For the text-containing cell, return its midpoint in (X, Y) coordinate format. 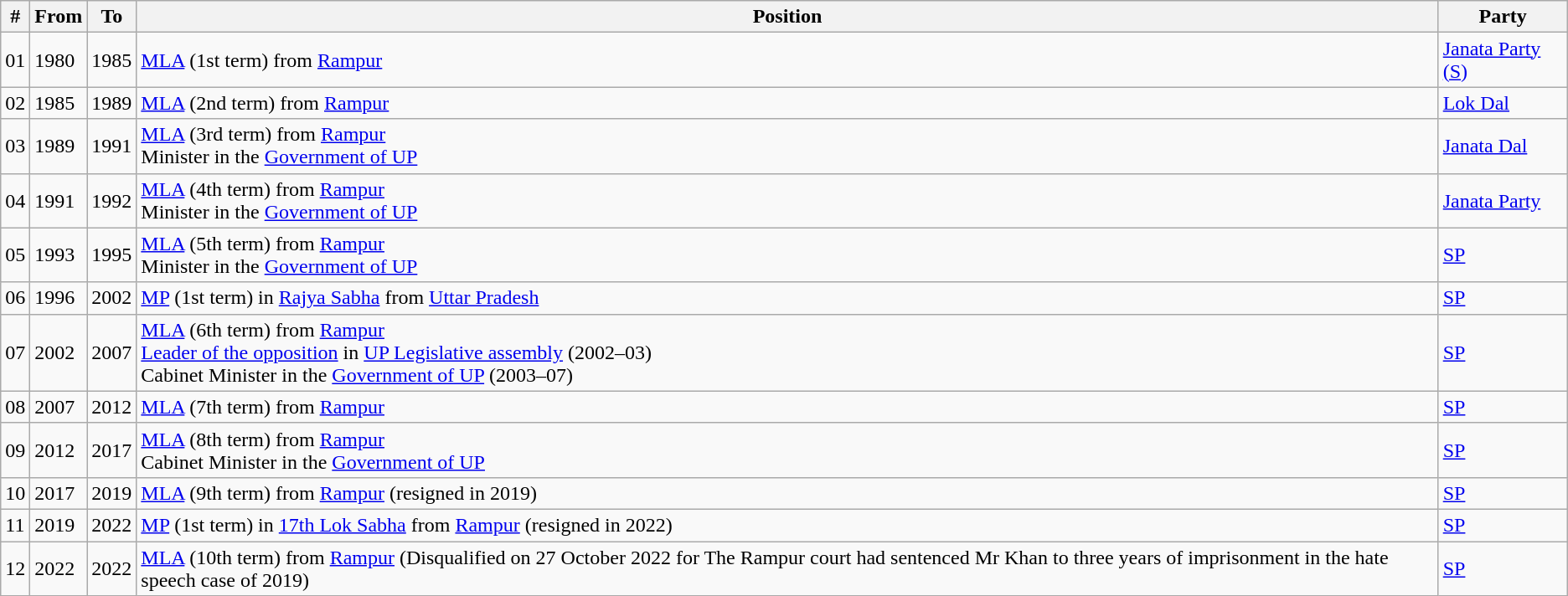
MLA (4th term) from Rampur Minister in the Government of UP (787, 201)
MLA (3rd term) from Rampur Minister in the Government of UP (787, 146)
Janata Party (1503, 201)
MLA (6th term) from Rampur Leader of the opposition in UP Legislative assembly (2002–03) Cabinet Minister in the Government of UP (2003–07) (787, 352)
Party (1503, 17)
07 (15, 352)
MLA (7th term) from Rampur (787, 407)
1995 (112, 254)
MP (1st term) in Rajya Sabha from Uttar Pradesh (787, 298)
11 (15, 525)
06 (15, 298)
02 (15, 103)
# (15, 17)
To (112, 17)
Lok Dal (1503, 103)
1993 (59, 254)
Janata Party (S) (1503, 60)
01 (15, 60)
MP (1st term) in 17th Lok Sabha from Rampur (resigned in 2022) (787, 525)
12 (15, 568)
Position (787, 17)
05 (15, 254)
03 (15, 146)
1980 (59, 60)
MLA (9th term) from Rampur (resigned in 2019) (787, 493)
1992 (112, 201)
From (59, 17)
08 (15, 407)
09 (15, 450)
MLA (5th term) from Rampur Minister in the Government of UP (787, 254)
MLA (8th term) from Rampur Cabinet Minister in the Government of UP (787, 450)
10 (15, 493)
Janata Dal (1503, 146)
04 (15, 201)
MLA (1st term) from Rampur (787, 60)
1996 (59, 298)
MLA (2nd term) from Rampur (787, 103)
